Search for the cell housing the specified text and yield its [x, y] center coordinate. 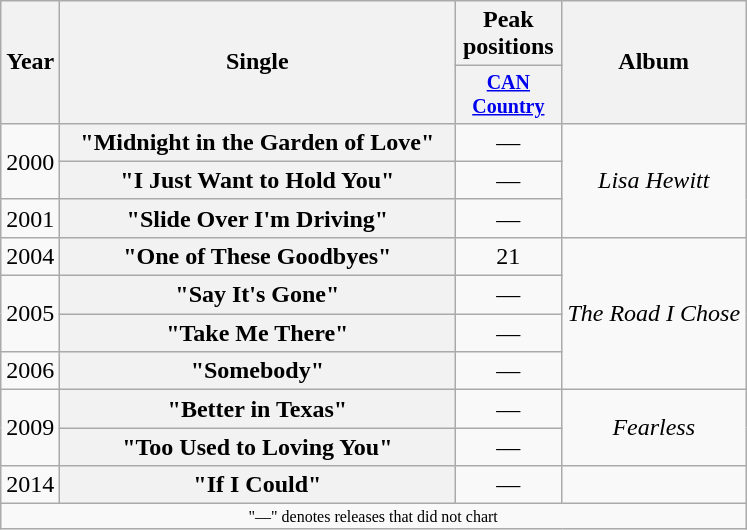
"Better in Texas" [258, 409]
"—" denotes releases that did not chart [374, 516]
2009 [30, 428]
Lisa Hewitt [654, 180]
"Somebody" [258, 371]
2005 [30, 314]
2006 [30, 371]
"Take Me There" [258, 333]
"Say It's Gone" [258, 295]
"One of These Goodbyes" [258, 256]
Single [258, 62]
Fearless [654, 428]
Year [30, 62]
2000 [30, 161]
2001 [30, 218]
"If I Could" [258, 485]
"I Just Want to Hold You" [258, 180]
"Midnight in the Garden of Love" [258, 142]
"Slide Over I'm Driving" [258, 218]
Peak positions [508, 34]
The Road I Chose [654, 313]
21 [508, 256]
CAN Country [508, 94]
Album [654, 62]
2004 [30, 256]
2014 [30, 485]
"Too Used to Loving You" [258, 447]
